Determine the (X, Y) coordinate at the center of the cell enclosing the given text.  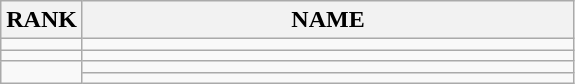
NAME (328, 20)
RANK (42, 20)
